Detect which cell encompasses the target text, then output its [x, y] center coordinate. 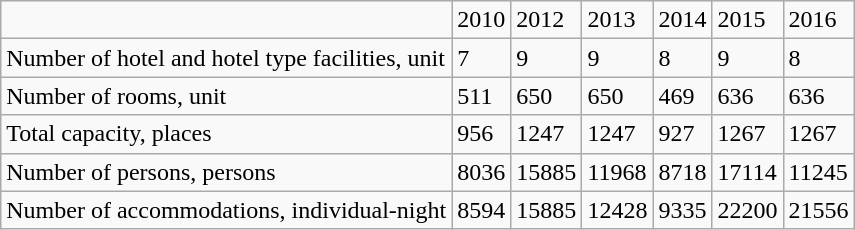
9335 [682, 210]
8718 [682, 172]
2010 [482, 20]
Number of persons, persons [226, 172]
927 [682, 134]
Total capacity, places [226, 134]
469 [682, 96]
2013 [618, 20]
Number of rooms, unit [226, 96]
7 [482, 58]
22200 [748, 210]
956 [482, 134]
Number of hotel and hotel type facilities, unit [226, 58]
511 [482, 96]
12428 [618, 210]
Number of accommodations, individual-night [226, 210]
8594 [482, 210]
17114 [748, 172]
11245 [818, 172]
21556 [818, 210]
2012 [546, 20]
11968 [618, 172]
8036 [482, 172]
2016 [818, 20]
2015 [748, 20]
2014 [682, 20]
